Return [x, y] of the center of cell containing provided text 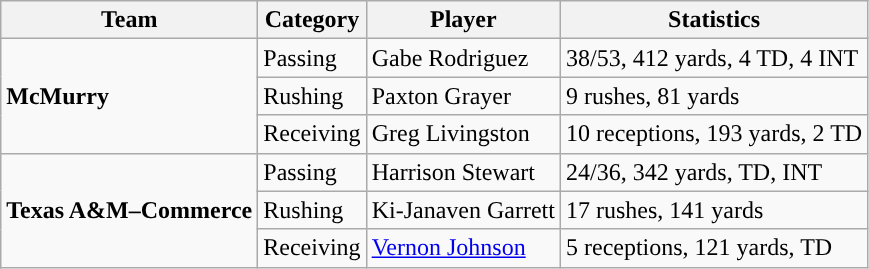
Player [463, 20]
24/36, 342 yards, TD, INT [714, 172]
Team [130, 20]
Statistics [714, 20]
Ki-Janaven Garrett [463, 210]
Paxton Grayer [463, 96]
Greg Livingston [463, 134]
5 receptions, 121 yards, TD [714, 248]
38/53, 412 yards, 4 TD, 4 INT [714, 58]
10 receptions, 193 yards, 2 TD [714, 134]
9 rushes, 81 yards [714, 96]
McMurry [130, 96]
Texas A&M–Commerce [130, 210]
17 rushes, 141 yards [714, 210]
Gabe Rodriguez [463, 58]
Vernon Johnson [463, 248]
Category [312, 20]
Harrison Stewart [463, 172]
